Search for the cell housing the specified text and yield its (x, y) center coordinate. 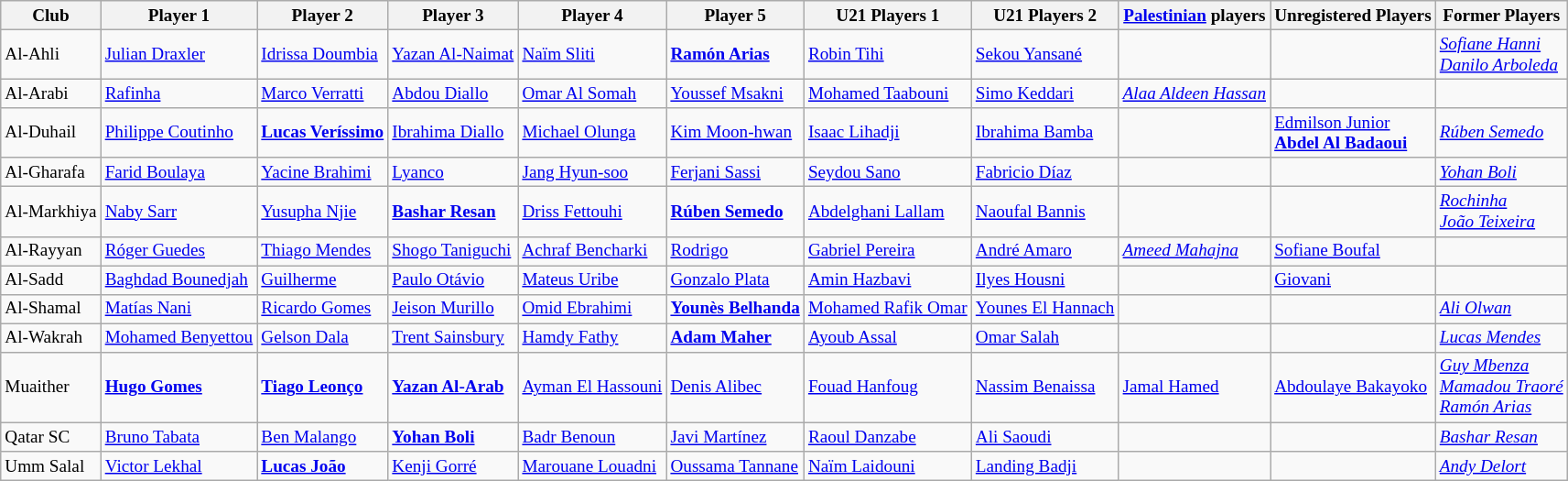
Simo Keddari (1045, 93)
Al-Ahli (51, 54)
Andy Delort (1501, 466)
Isaac Lihadji (888, 133)
Rafinha (179, 93)
Achraf Bencharki (592, 251)
Palestinian players (1195, 16)
Kim Moon-hwan (735, 133)
Abdoulaye Bakayoko (1353, 387)
Rodrigo (735, 251)
Younes El Hannach (1045, 309)
U21 Players 1 (888, 16)
Edmilson Junior Abdel Al Badaoui (1353, 133)
Victor Lekhal (179, 466)
Marco Verratti (322, 93)
Hamdy Fathy (592, 338)
Guilherme (322, 280)
Yacine Brahimi (322, 172)
Player 2 (322, 16)
Jeison Murillo (453, 309)
Al-Sadd (51, 280)
Denis Alibec (735, 387)
Robin Tihi (888, 54)
Amin Hazbavi (888, 280)
Matías Nani (179, 309)
Muaither (51, 387)
Paulo Otávio (453, 280)
Player 1 (179, 16)
Adam Maher (735, 338)
Sofiane Boufal (1353, 251)
Al-Wakrah (51, 338)
Mohamed Taabouni (888, 93)
Al-Shamal (51, 309)
Omid Ebrahimi (592, 309)
Unregistered Players (1353, 16)
Mohamed Benyettou (179, 338)
Naïm Laidouni (888, 466)
Gelson Dala (322, 338)
Sofiane Hanni Danilo Arboleda (1501, 54)
Landing Badji (1045, 466)
Alaa Aldeen Hassan (1195, 93)
Youssef Msakni (735, 93)
Naoufal Bannis (1045, 212)
Mohamed Rafik Omar (888, 309)
Ramón Arias (735, 54)
Giovani (1353, 280)
Tiago Leonço (322, 387)
Ayoub Assal (888, 338)
Ricardo Gomes (322, 309)
Al-Markhiya (51, 212)
Mateus Uribe (592, 280)
Lucas Mendes (1501, 338)
Al-Gharafa (51, 172)
Sekou Yansané (1045, 54)
Ferjani Sassi (735, 172)
Naïm Sliti (592, 54)
Jamal Hamed (1195, 387)
Yusupha Njie (322, 212)
U21 Players 2 (1045, 16)
Club (51, 16)
Philippe Coutinho (179, 133)
Fouad Hanfoug (888, 387)
Raoul Danzabe (888, 437)
Fabricio Díaz (1045, 172)
Younès Belhanda (735, 309)
Marouane Louadni (592, 466)
Qatar SC (51, 437)
André Amaro (1045, 251)
Omar Al Somah (592, 93)
Yazan Al-Arab (453, 387)
Idrissa Doumbia (322, 54)
Umm Salal (51, 466)
Javi Martínez (735, 437)
Badr Benoun (592, 437)
Shogo Taniguchi (453, 251)
Ali Saoudi (1045, 437)
Guy Mbenza Mamadou Traoré Ramón Arias (1501, 387)
Bruno Tabata (179, 437)
Gonzalo Plata (735, 280)
Former Players (1501, 16)
Ibrahima Bamba (1045, 133)
Ibrahima Diallo (453, 133)
Abdelghani Lallam (888, 212)
Player 4 (592, 16)
Baghdad Bounedjah (179, 280)
Ayman El Hassouni (592, 387)
Róger Guedes (179, 251)
Driss Fettouhi (592, 212)
Al-Duhail (51, 133)
Player 5 (735, 16)
Lyanco (453, 172)
Lucas João (322, 466)
Ilyes Housni (1045, 280)
Farid Boulaya (179, 172)
Al-Arabi (51, 93)
Ben Malango (322, 437)
Ameed Mahajna (1195, 251)
Abdou Diallo (453, 93)
Oussama Tannane (735, 466)
Trent Sainsbury (453, 338)
Gabriel Pereira (888, 251)
Jang Hyun-soo (592, 172)
Nassim Benaissa (1045, 387)
Al-Rayyan (51, 251)
Hugo Gomes (179, 387)
Julian Draxler (179, 54)
Naby Sarr (179, 212)
Thiago Mendes (322, 251)
Yazan Al-Naimat (453, 54)
Lucas Veríssimo (322, 133)
Ali Olwan (1501, 309)
Michael Olunga (592, 133)
Player 3 (453, 16)
Omar Salah (1045, 338)
Rochinha João Teixeira (1501, 212)
Kenji Gorré (453, 466)
Seydou Sano (888, 172)
